Provide the [X, Y] coordinate of the cell's center where the given text is located.  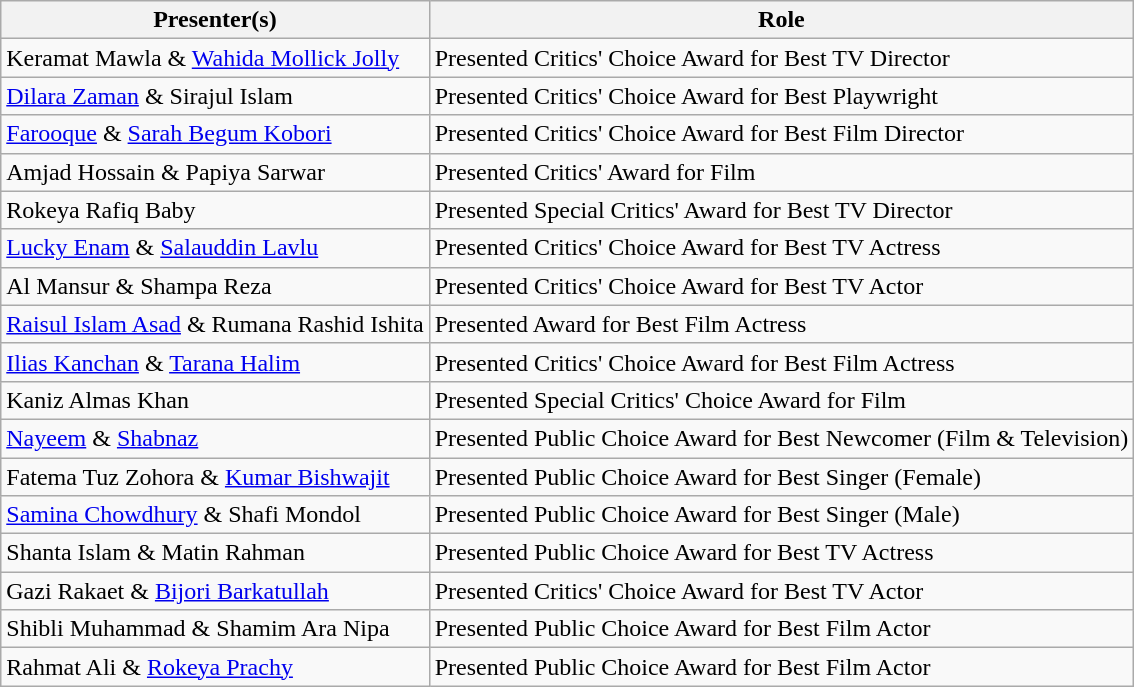
Raisul Islam Asad & Rumana Rashid Ishita [215, 324]
Presented Critics' Choice Award for Best Film Actress [782, 362]
Fatema Tuz Zohora & Kumar Bishwajit [215, 477]
Presented Critics' Choice Award for Best Playwright [782, 96]
Rahmat Ali & Rokeya Prachy [215, 667]
Rokeya Rafiq Baby [215, 210]
Presenter(s) [215, 20]
Presented Public Choice Award for Best Singer (Male) [782, 515]
Samina Chowdhury & Shafi Mondol [215, 515]
Presented Public Choice Award for Best Newcomer (Film & Television) [782, 438]
Kaniz Almas Khan [215, 400]
Shibli Muhammad & Shamim Ara Nipa [215, 629]
Presented Public Choice Award for Best Singer (Female) [782, 477]
Presented Award for Best Film Actress [782, 324]
Dilara Zaman & Sirajul Islam [215, 96]
Presented Special Critics' Award for Best TV Director [782, 210]
Keramat Mawla & Wahida Mollick Jolly [215, 58]
Presented Critics' Choice Award for Best TV Director [782, 58]
Nayeem & Shabnaz [215, 438]
Presented Critics' Choice Award for Best TV Actress [782, 248]
Shanta Islam & Matin Rahman [215, 553]
Gazi Rakaet & Bijori Barkatullah [215, 591]
Role [782, 20]
Lucky Enam & Salauddin Lavlu [215, 248]
Ilias Kanchan & Tarana Halim [215, 362]
Presented Critics' Award for Film [782, 172]
Presented Critics' Choice Award for Best Film Director [782, 134]
Presented Public Choice Award for Best TV Actress [782, 553]
Presented Special Critics' Choice Award for Film [782, 400]
Farooque & Sarah Begum Kobori [215, 134]
Amjad Hossain & Papiya Sarwar [215, 172]
Al Mansur & Shampa Reza [215, 286]
